Capture the cell that displays the provided text and extract its (X, Y) central coordinate. 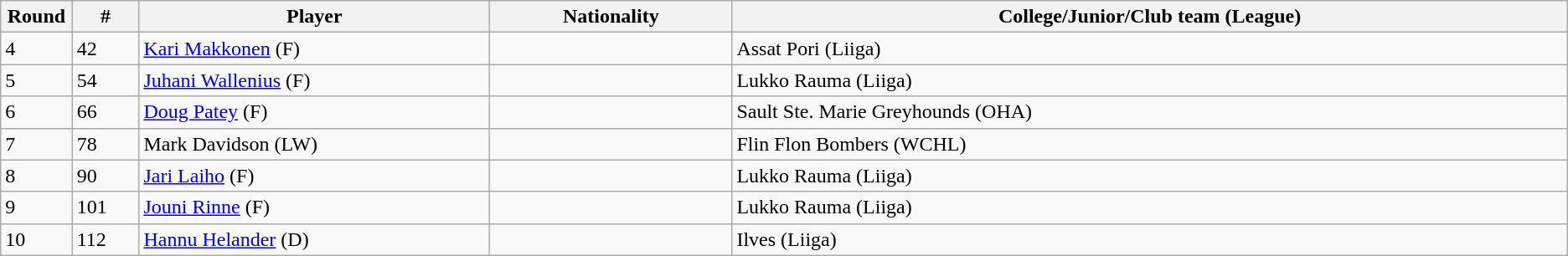
Ilves (Liiga) (1149, 239)
78 (106, 144)
90 (106, 176)
10 (37, 239)
8 (37, 176)
Round (37, 17)
66 (106, 112)
College/Junior/Club team (League) (1149, 17)
Hannu Helander (D) (315, 239)
9 (37, 207)
Nationality (611, 17)
Jari Laiho (F) (315, 176)
Sault Ste. Marie Greyhounds (OHA) (1149, 112)
# (106, 17)
6 (37, 112)
Jouni Rinne (F) (315, 207)
Kari Makkonen (F) (315, 49)
7 (37, 144)
Juhani Wallenius (F) (315, 80)
Doug Patey (F) (315, 112)
54 (106, 80)
Flin Flon Bombers (WCHL) (1149, 144)
112 (106, 239)
4 (37, 49)
101 (106, 207)
5 (37, 80)
Assat Pori (Liiga) (1149, 49)
42 (106, 49)
Mark Davidson (LW) (315, 144)
Player (315, 17)
